Identify which cell holds the provided text, then report its [x, y] central coordinate. 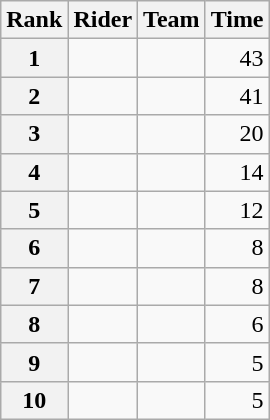
9 [34, 362]
1 [34, 58]
Team [172, 20]
Rider [103, 20]
14 [237, 172]
2 [34, 96]
43 [237, 58]
3 [34, 134]
Time [237, 20]
4 [34, 172]
41 [237, 96]
Rank [34, 20]
12 [237, 210]
20 [237, 134]
7 [34, 286]
10 [34, 400]
